Output the (X, Y) coordinate of the center of the cell containing the given text.  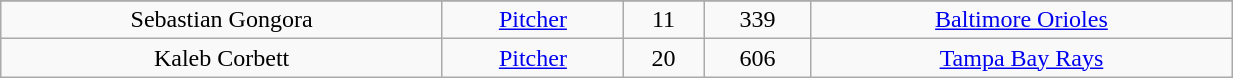
11 (663, 20)
Sebastian Gongora (222, 20)
Baltimore Orioles (1021, 20)
Tampa Bay Rays (1021, 58)
20 (663, 58)
Kaleb Corbett (222, 58)
606 (758, 58)
339 (758, 20)
